Return the [x, y] coordinate for the center point of the cell that contains the specified text.  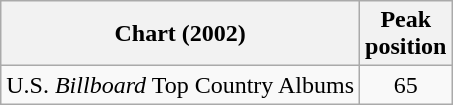
Peakposition [406, 34]
U.S. Billboard Top Country Albums [180, 85]
Chart (2002) [180, 34]
65 [406, 85]
